Pinpoint the cell where the given text exists, returning its [x, y] midpoint coordinate. 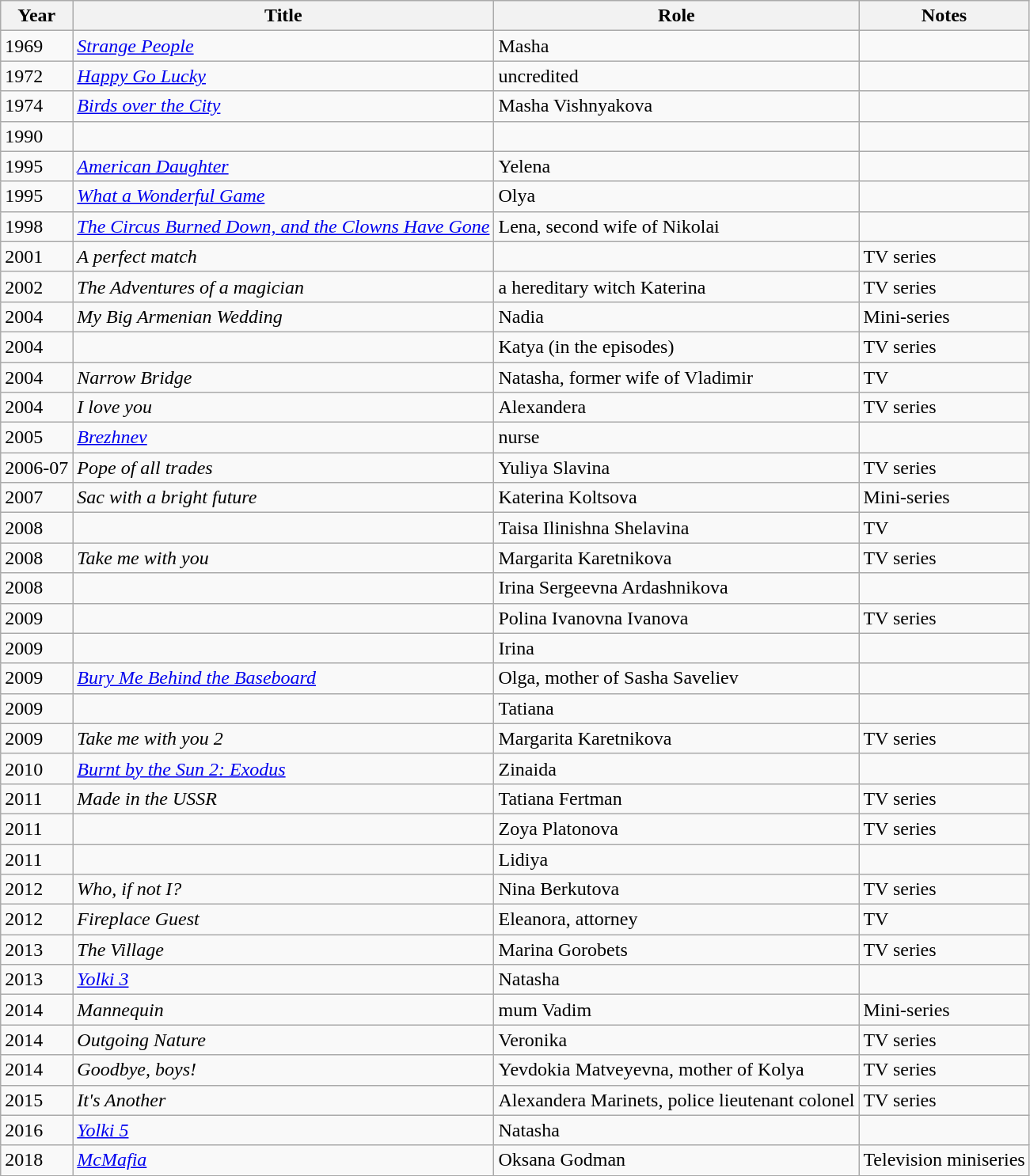
Brezhnev [283, 438]
Marina Gorobets [676, 950]
Pope of all trades [283, 468]
Birds over the City [283, 106]
Irina Sergeevna Ardashnikova [676, 588]
2005 [36, 438]
Lena, second wife of Nikolai [676, 226]
Alexandera Marinets, police lieutenant colonel [676, 1100]
a hereditary witch Katerina [676, 286]
Zinaida [676, 768]
Irina [676, 648]
Olga, mother of Sasha Saveliev [676, 678]
Happy Go Lucky [283, 76]
Outgoing Nature [283, 1040]
Strange People [283, 46]
2002 [36, 286]
Title [283, 16]
What a Wonderful Game [283, 196]
Yolki 3 [283, 980]
Natasha, former wife of Vladimir [676, 377]
2010 [36, 768]
Eleanora, attorney [676, 920]
Bury Me Behind the Baseboard [283, 678]
My Big Armenian Wedding [283, 317]
Year [36, 16]
Fireplace Guest [283, 920]
Tatiana [676, 708]
Nadia [676, 317]
McMafia [283, 1160]
1974 [36, 106]
Yolki 5 [283, 1130]
2016 [36, 1130]
Take me with you 2 [283, 738]
The Circus Burned Down, and the Clowns Have Gone [283, 226]
Lidiya [676, 859]
Polina Ivanovna Ivanova [676, 618]
nurse [676, 438]
1972 [36, 76]
Katya (in the episodes) [676, 347]
1990 [36, 136]
Yevdokia Matveyevna, mother of Kolya [676, 1070]
Katerina Koltsova [676, 498]
Nina Berkutova [676, 890]
Take me with you [283, 558]
1969 [36, 46]
Veronika [676, 1040]
The Adventures of a magician [283, 286]
1998 [36, 226]
A perfect match [283, 256]
Tatiana Fertman [676, 799]
The Village [283, 950]
Notes [944, 16]
2001 [36, 256]
Goodbye, boys! [283, 1070]
Narrow Bridge [283, 377]
Mannequin [283, 1010]
2015 [36, 1100]
2018 [36, 1160]
Zoya Platonova [676, 829]
Olya [676, 196]
Masha Vishnyakova [676, 106]
Sac with a bright future [283, 498]
Television miniseries [944, 1160]
Yelena [676, 166]
Burnt by the Sun 2: Exodus [283, 768]
Who, if not I? [283, 890]
2006-07 [36, 468]
I love you [283, 408]
Oksana Godman [676, 1160]
mum Vadim [676, 1010]
Taisa Ilinishna Shelavina [676, 528]
It's Another [283, 1100]
Alexandera [676, 408]
American Daughter [283, 166]
Made in the USSR [283, 799]
Masha [676, 46]
Role [676, 16]
uncredited [676, 76]
Yuliya Slavina [676, 468]
2007 [36, 498]
